For the text-containing cell, return its midpoint in [x, y] coordinate format. 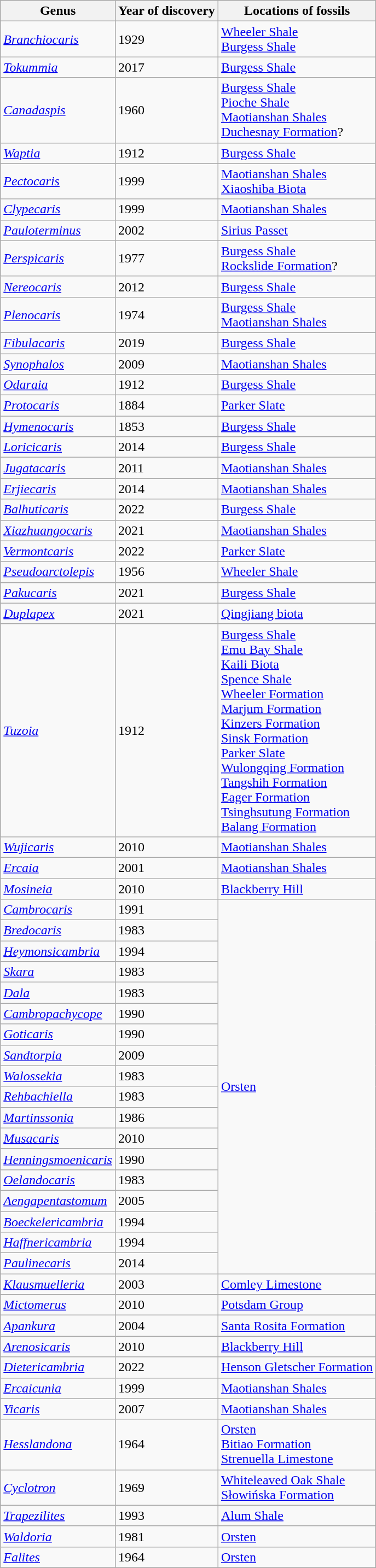
1884 [166, 406]
Pectocaris [58, 182]
Skara [58, 972]
Wheeler ShaleBurgess Shale [297, 39]
Pakucaris [58, 593]
Fibulacaris [58, 343]
Sirius Passet [297, 230]
2004 [166, 1326]
Falites [58, 1557]
Comley Limestone [297, 1284]
Waptia [58, 153]
Goticaris [58, 1034]
Wujicaris [58, 847]
Oelandocaris [58, 1180]
Haffnericambria [58, 1243]
Trapezilites [58, 1516]
Santa Rosita Formation [297, 1326]
Odaraia [58, 385]
Heymonsicambria [58, 951]
Cambrocaris [58, 910]
Alum Shale [297, 1516]
2001 [166, 868]
Ercaia [58, 868]
Balhuticaris [58, 510]
Qingjiang biota [297, 613]
2003 [166, 1284]
2019 [166, 343]
Tuzoia [58, 730]
1960 [166, 110]
2012 [166, 286]
2007 [166, 1409]
1956 [166, 572]
1929 [166, 39]
Burgess ShalePioche ShaleMaotianshan ShalesDuchesnay Formation? [297, 110]
Potsdam Group [297, 1305]
Branchiocaris [58, 39]
Clypecaris [58, 209]
Burgess ShaleRockslide Formation? [297, 258]
Plenocaris [58, 315]
Mictomerus [58, 1305]
Duplapex [58, 613]
Mosineia [58, 888]
Nereocaris [58, 286]
2005 [166, 1201]
Rehbachiella [58, 1097]
Maotianshan ShalesXiaoshiba Biota [297, 182]
Erjiecaris [58, 489]
Wheeler Shale [297, 572]
Aengapentastomum [58, 1201]
Klausmuelleria [58, 1284]
Cyclotron [58, 1487]
Apankura [58, 1326]
Paulinecaris [58, 1263]
Hesslandona [58, 1444]
Vermontcaris [58, 551]
Yicaris [58, 1409]
2002 [166, 230]
Loricicaris [58, 447]
Locations of fossils [297, 11]
2017 [166, 67]
Synophalos [58, 364]
Tokummia [58, 67]
Hymenocaris [58, 426]
Perspicaris [58, 258]
Dala [58, 993]
Canadaspis [58, 110]
1981 [166, 1536]
1974 [166, 315]
Waldoria [58, 1536]
1993 [166, 1516]
Sandtorpia [58, 1055]
Martinssonia [58, 1118]
Bredocaris [58, 931]
Boeckelericambria [58, 1222]
Protocaris [58, 406]
Henson Gletscher Formation [297, 1367]
1977 [166, 258]
Cambropachycope [58, 1014]
2011 [166, 468]
Walossekia [58, 1076]
Pseudoarctolepis [58, 572]
OrstenBitiao FormationStrenuella Limestone [297, 1444]
Burgess ShaleMaotianshan Shales [297, 315]
Ercaicunia [58, 1388]
Genus [58, 11]
Xiazhuangocaris [58, 530]
1969 [166, 1487]
Musacaris [58, 1138]
Year of discovery [166, 11]
1986 [166, 1118]
Pauloterminus [58, 230]
Arenosicaris [58, 1347]
Jugatacaris [58, 468]
Dietericambria [58, 1367]
Whiteleaved Oak ShaleSłowińska Formation [297, 1487]
1853 [166, 426]
Henningsmoenicaris [58, 1159]
1991 [166, 910]
